For the text-containing cell, return its midpoint in [X, Y] coordinate format. 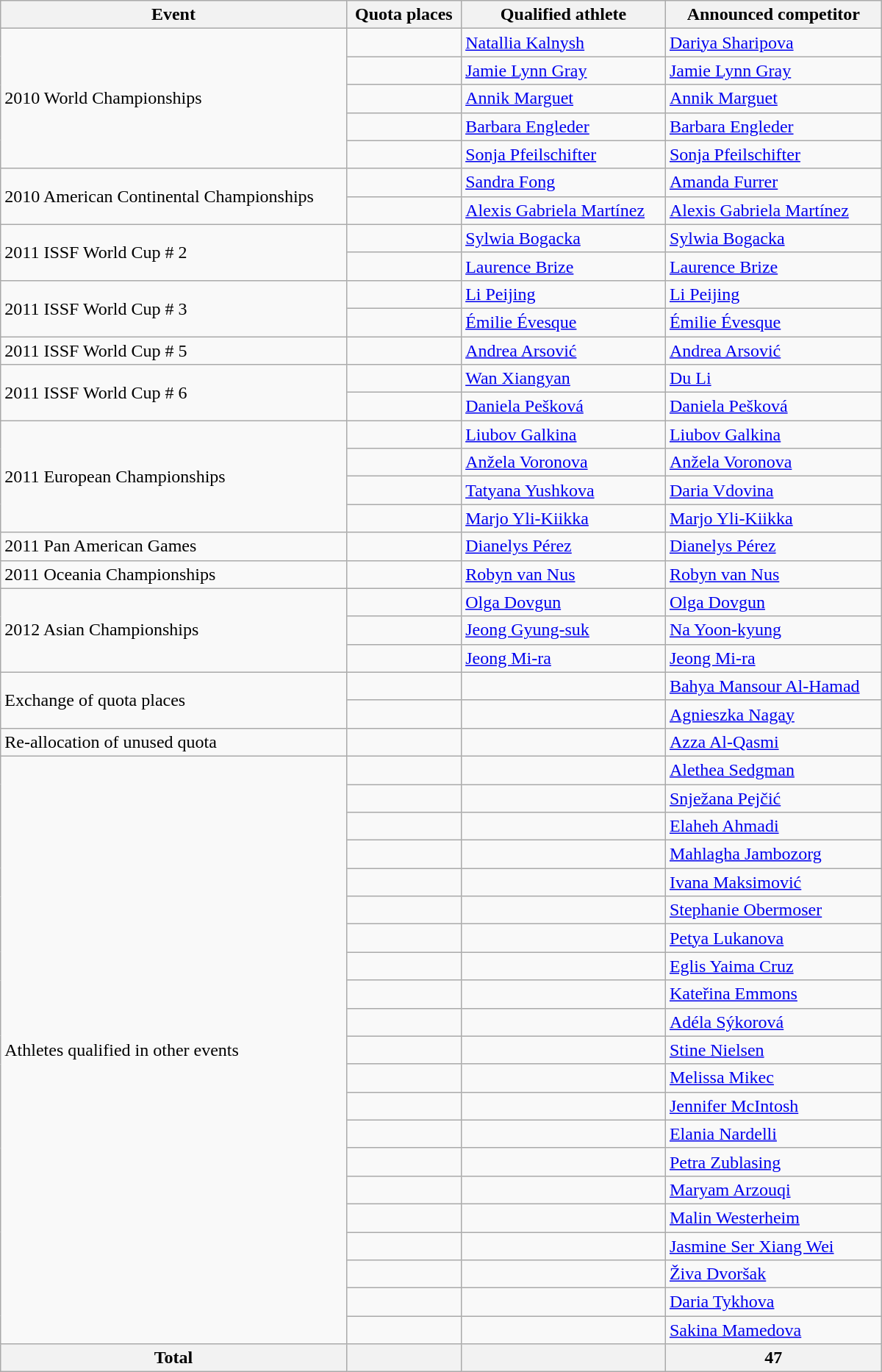
Jasmine Ser Xiang Wei [773, 1246]
Petra Zublasing [773, 1162]
Maryam Arzouqi [773, 1190]
Announced competitor [773, 15]
Stephanie Obermoser [773, 910]
Wan Xiangyan [564, 379]
2011 European Championships [173, 476]
2010 World Championships [173, 99]
Sakina Mamedova [773, 1330]
Živa Dvoršak [773, 1274]
Stine Nielsen [773, 1050]
Athletes qualified in other events [173, 1050]
Total [173, 1358]
Natallia Kalnysh [564, 43]
Dariya Sharipova [773, 43]
Agnieszka Nagay [773, 714]
Quota places [404, 15]
Bahya Mansour Al-Hamad [773, 686]
Re-allocation of unused quota [173, 742]
Tatyana Yushkova [564, 490]
Sandra Fong [564, 182]
Kateřina Emmons [773, 994]
Azza Al-Qasmi [773, 742]
2012 Asian Championships [173, 630]
Jennifer McIntosh [773, 1106]
Amanda Furrer [773, 182]
2011 Oceania Championships [173, 574]
Petya Lukanova [773, 938]
Malin Westerheim [773, 1218]
Exchange of quota places [173, 700]
Snježana Pejčić [773, 798]
Daria Vdovina [773, 490]
Adéla Sýkorová [773, 1022]
47 [773, 1358]
Du Li [773, 379]
Alethea Sedgman [773, 770]
2010 American Continental Championships [173, 196]
Event [173, 15]
Eglis Yaima Cruz [773, 966]
Na Yoon-kyung [773, 630]
Qualified athlete [564, 15]
Jeong Gyung-suk [564, 630]
Melissa Mikec [773, 1078]
Daria Tykhova [773, 1302]
2011 ISSF World Cup # 3 [173, 308]
2011 Pan American Games [173, 546]
Ivana Maksimović [773, 882]
Elaheh Ahmadi [773, 826]
Elania Nardelli [773, 1134]
2011 ISSF World Cup # 2 [173, 252]
2011 ISSF World Cup # 6 [173, 393]
2011 ISSF World Cup # 5 [173, 351]
Mahlagha Jambozorg [773, 854]
